Return the (x, y) coordinate for the center point of the cell that contains the specified text.  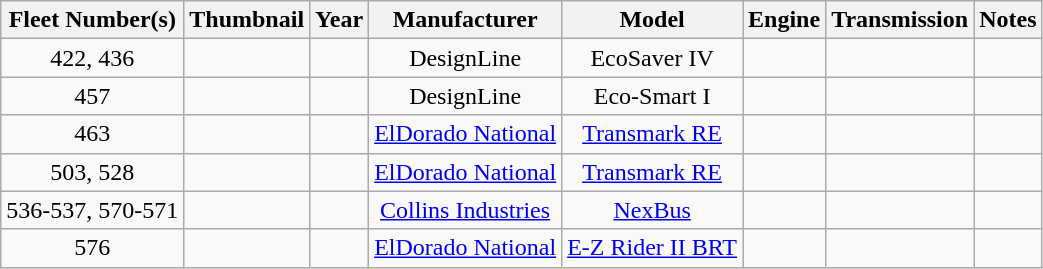
E-Z Rider II BRT (652, 248)
Collins Industries (466, 210)
Year (340, 20)
Notes (1008, 20)
Eco-Smart I (652, 96)
Model (652, 20)
503, 528 (92, 172)
Manufacturer (466, 20)
457 (92, 96)
576 (92, 248)
NexBus (652, 210)
536-537, 570-571 (92, 210)
463 (92, 134)
422, 436 (92, 58)
Thumbnail (247, 20)
Transmission (900, 20)
Fleet Number(s) (92, 20)
Engine (784, 20)
EcoSaver IV (652, 58)
